Output the (x, y) coordinate of the center of the cell containing the given text.  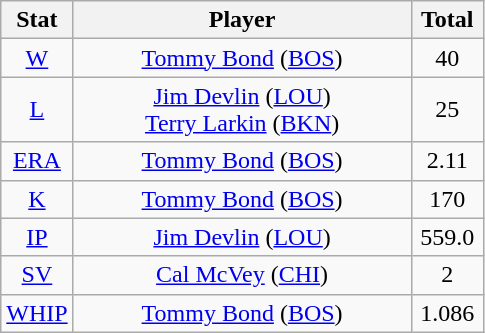
25 (447, 110)
Player (242, 20)
170 (447, 199)
Jim Devlin (LOU) (242, 237)
WHIP (37, 313)
K (37, 199)
Jim Devlin (LOU)Terry Larkin (BKN) (242, 110)
Stat (37, 20)
40 (447, 58)
Total (447, 20)
1.086 (447, 313)
L (37, 110)
IP (37, 237)
ERA (37, 161)
W (37, 58)
2 (447, 275)
2.11 (447, 161)
559.0 (447, 237)
SV (37, 275)
Cal McVey (CHI) (242, 275)
